Output the (X, Y) coordinate of the center of the cell containing the given text.  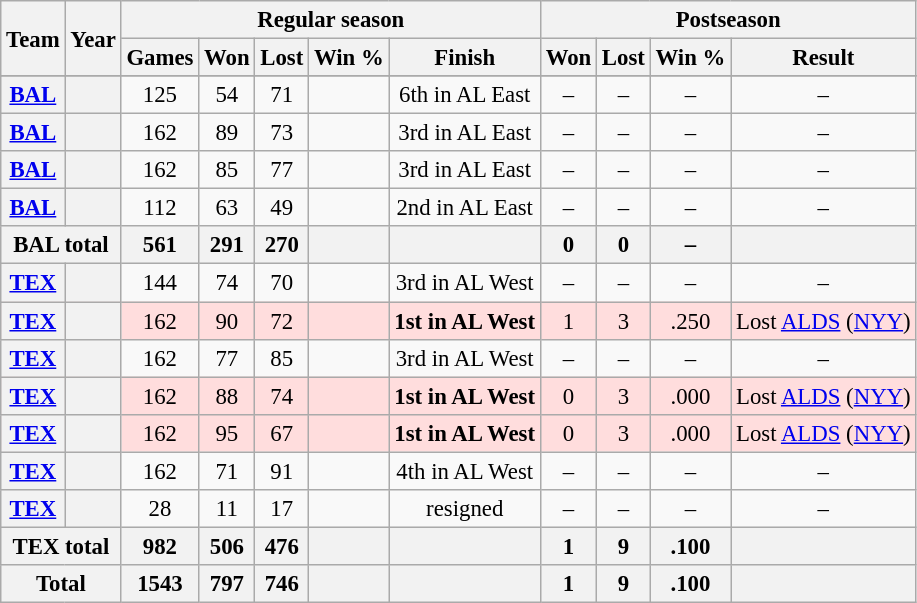
144 (160, 283)
17 (282, 509)
2nd in AL East (464, 208)
4th in AL West (464, 471)
resigned (464, 509)
95 (227, 433)
Result (824, 58)
1543 (160, 584)
Regular season (330, 20)
Games (160, 58)
270 (282, 245)
6th in AL East (464, 95)
561 (160, 245)
.250 (690, 321)
73 (282, 133)
506 (227, 546)
Postseason (728, 20)
54 (227, 95)
70 (282, 283)
TEX total (61, 546)
Team (33, 38)
67 (282, 433)
Finish (464, 58)
476 (282, 546)
982 (160, 546)
291 (227, 245)
63 (227, 208)
Year (93, 38)
28 (160, 509)
90 (227, 321)
797 (227, 584)
Total (61, 584)
91 (282, 471)
88 (227, 396)
BAL total (61, 245)
49 (282, 208)
112 (160, 208)
89 (227, 133)
746 (282, 584)
11 (227, 509)
72 (282, 321)
125 (160, 95)
